Pinpoint the cell where the given text exists, returning its (x, y) midpoint coordinate. 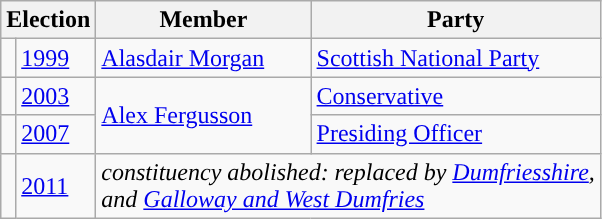
2007 (56, 134)
2003 (56, 96)
Presiding Officer (456, 134)
Conservative (456, 96)
2011 (56, 186)
constituency abolished: replaced by Dumfriesshire,and Galloway and West Dumfries (348, 186)
Alex Fergusson (204, 115)
1999 (56, 58)
Scottish National Party (456, 58)
Party (456, 20)
Member (204, 20)
Alasdair Morgan (204, 58)
Election (48, 20)
